Identify which cell holds the provided text, then report its (X, Y) central coordinate. 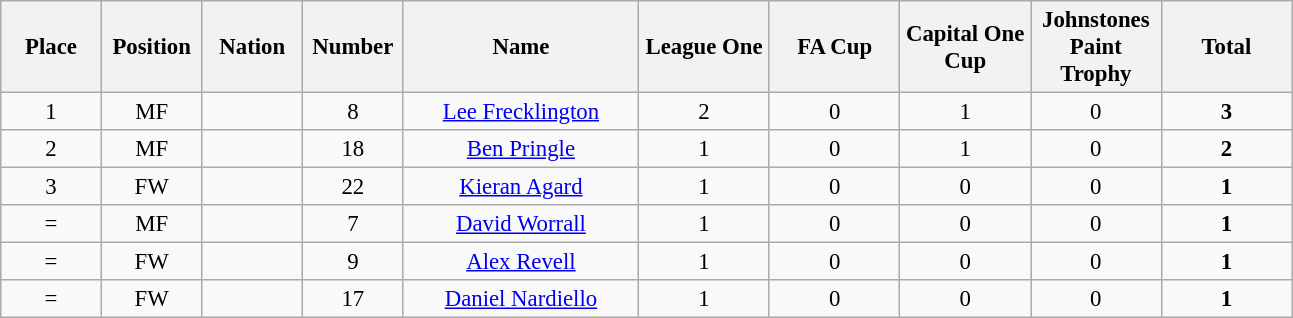
17 (354, 299)
FA Cup (834, 47)
Kieran Agard (521, 187)
Total (1226, 47)
Nation (252, 47)
22 (354, 187)
8 (354, 112)
Place (52, 47)
18 (354, 149)
7 (354, 224)
Name (521, 47)
David Worrall (521, 224)
Alex Revell (521, 262)
Ben Pringle (521, 149)
Number (354, 47)
Lee Frecklington (521, 112)
Position (152, 47)
Johnstones Paint Trophy (1096, 47)
Daniel Nardiello (521, 299)
League One (704, 47)
Capital One Cup (966, 47)
9 (354, 262)
